For the text-containing cell, return its midpoint in (X, Y) coordinate format. 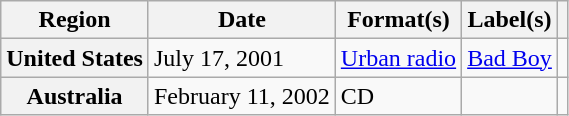
July 17, 2001 (242, 58)
United States (75, 58)
Date (242, 20)
Bad Boy (510, 58)
Format(s) (398, 20)
February 11, 2002 (242, 96)
Urban radio (398, 58)
Australia (75, 96)
CD (398, 96)
Region (75, 20)
Label(s) (510, 20)
